Provide the (x, y) coordinate of the cell's center where the given text is located.  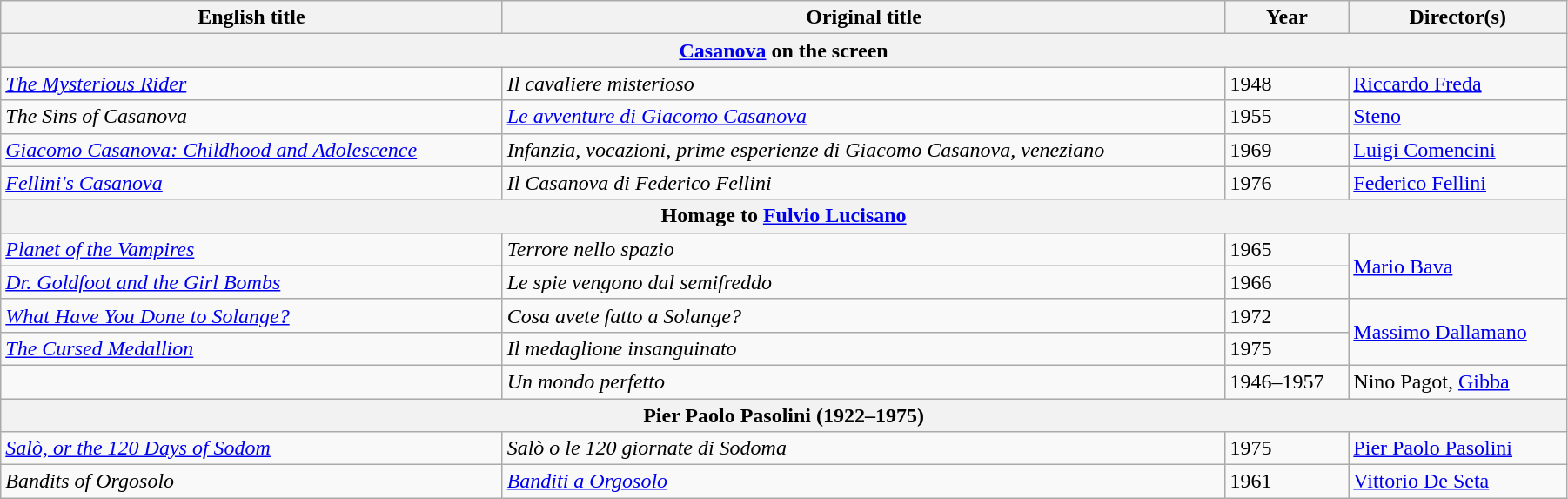
Original title (863, 17)
The Mysterious Rider (251, 84)
Salò, or the 120 Days of Sodom (251, 448)
Giacomo Casanova: Childhood and Adolescence (251, 150)
Director(s) (1458, 17)
1966 (1287, 282)
Year (1287, 17)
1965 (1287, 249)
1976 (1287, 183)
Federico Fellini (1458, 183)
Nino Pagot, Gibba (1458, 381)
Mario Bava (1458, 266)
Terrore nello spazio (863, 249)
Il cavaliere misterioso (863, 84)
1955 (1287, 117)
Bandits of Orgosolo (251, 482)
Planet of the Vampires (251, 249)
Massimo Dallamano (1458, 332)
Le spie vengono dal semifreddo (863, 282)
The Sins of Casanova (251, 117)
Pier Paolo Pasolini (1458, 448)
Salò o le 120 giornate di Sodoma (863, 448)
Dr. Goldfoot and the Girl Bombs (251, 282)
Riccardo Freda (1458, 84)
1969 (1287, 150)
What Have You Done to Solange? (251, 315)
Le avventure di Giacomo Casanova (863, 117)
Il medaglione insanguinato (863, 348)
Casanova on the screen (784, 51)
1946–1957 (1287, 381)
1948 (1287, 84)
Homage to Fulvio Lucisano (784, 216)
Pier Paolo Pasolini (1922–1975) (784, 415)
Un mondo perfetto (863, 381)
Vittorio De Seta (1458, 482)
Il Casanova di Federico Fellini (863, 183)
1961 (1287, 482)
The Cursed Medallion (251, 348)
1972 (1287, 315)
Luigi Comencini (1458, 150)
Steno (1458, 117)
Infanzia, vocazioni, prime esperienze di Giacomo Casanova, veneziano (863, 150)
Fellini's Casanova (251, 183)
Cosa avete fatto a Solange? (863, 315)
Banditi a Orgosolo (863, 482)
English title (251, 17)
